Determine the [X, Y] coordinate at the center of the cell enclosing the given text.  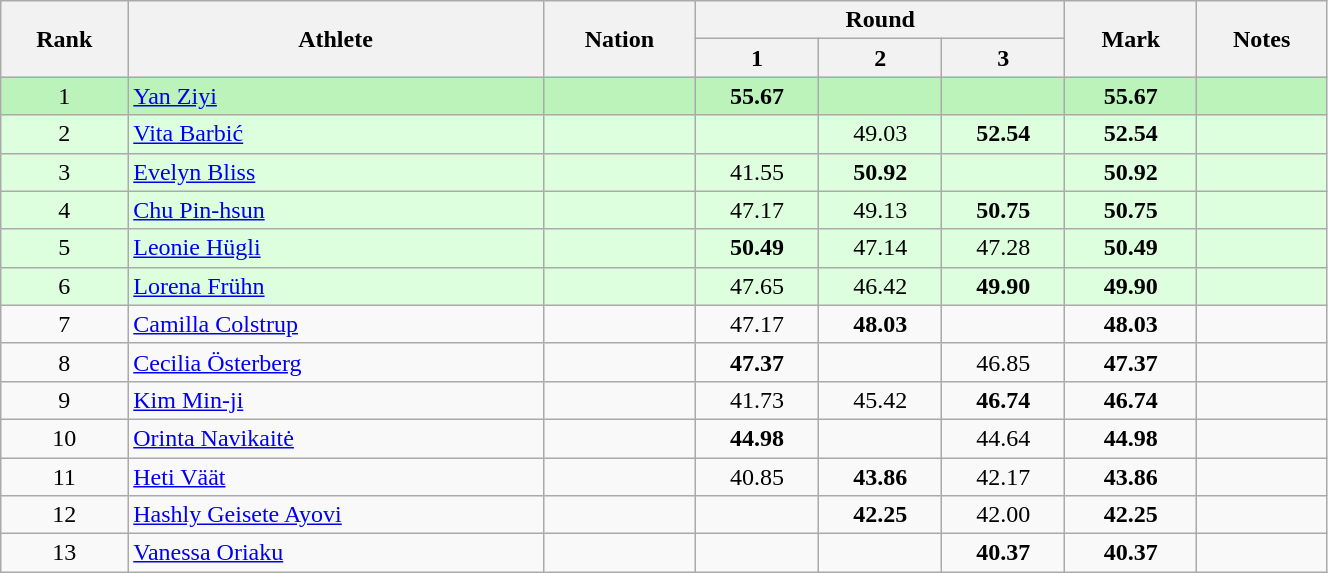
40.85 [756, 477]
Mark [1131, 39]
Round [880, 20]
Hashly Geisete Ayovi [336, 515]
47.28 [1004, 248]
Cecilia Österberg [336, 362]
45.42 [880, 400]
Chu Pin-hsun [336, 210]
Athlete [336, 39]
6 [64, 286]
Rank [64, 39]
Vanessa Oriaku [336, 553]
42.17 [1004, 477]
10 [64, 438]
12 [64, 515]
44.64 [1004, 438]
Heti Väät [336, 477]
Lorena Frühn [336, 286]
42.00 [1004, 515]
46.85 [1004, 362]
47.14 [880, 248]
41.73 [756, 400]
8 [64, 362]
Leonie Hügli [336, 248]
Orinta Navikaitė [336, 438]
Nation [619, 39]
Yan Ziyi [336, 96]
Camilla Colstrup [336, 324]
49.03 [880, 134]
47.65 [756, 286]
Notes [1262, 39]
11 [64, 477]
13 [64, 553]
Kim Min-ji [336, 400]
4 [64, 210]
49.13 [880, 210]
41.55 [756, 172]
7 [64, 324]
9 [64, 400]
46.42 [880, 286]
Evelyn Bliss [336, 172]
Vita Barbić [336, 134]
5 [64, 248]
